Search for the cell housing the specified text and yield its (x, y) center coordinate. 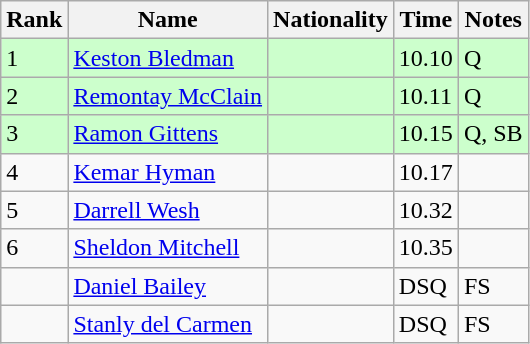
10.15 (426, 134)
5 (34, 210)
Time (426, 20)
4 (34, 172)
Darrell Wesh (168, 210)
Rank (34, 20)
Ramon Gittens (168, 134)
Remontay McClain (168, 96)
Q, SB (493, 134)
Kemar Hyman (168, 172)
10.32 (426, 210)
10.35 (426, 248)
10.17 (426, 172)
Name (168, 20)
Keston Bledman (168, 58)
10.11 (426, 96)
Notes (493, 20)
3 (34, 134)
2 (34, 96)
Daniel Bailey (168, 286)
6 (34, 248)
Nationality (331, 20)
Sheldon Mitchell (168, 248)
Stanly del Carmen (168, 324)
10.10 (426, 58)
1 (34, 58)
